Search for the cell housing the specified text and yield its [x, y] center coordinate. 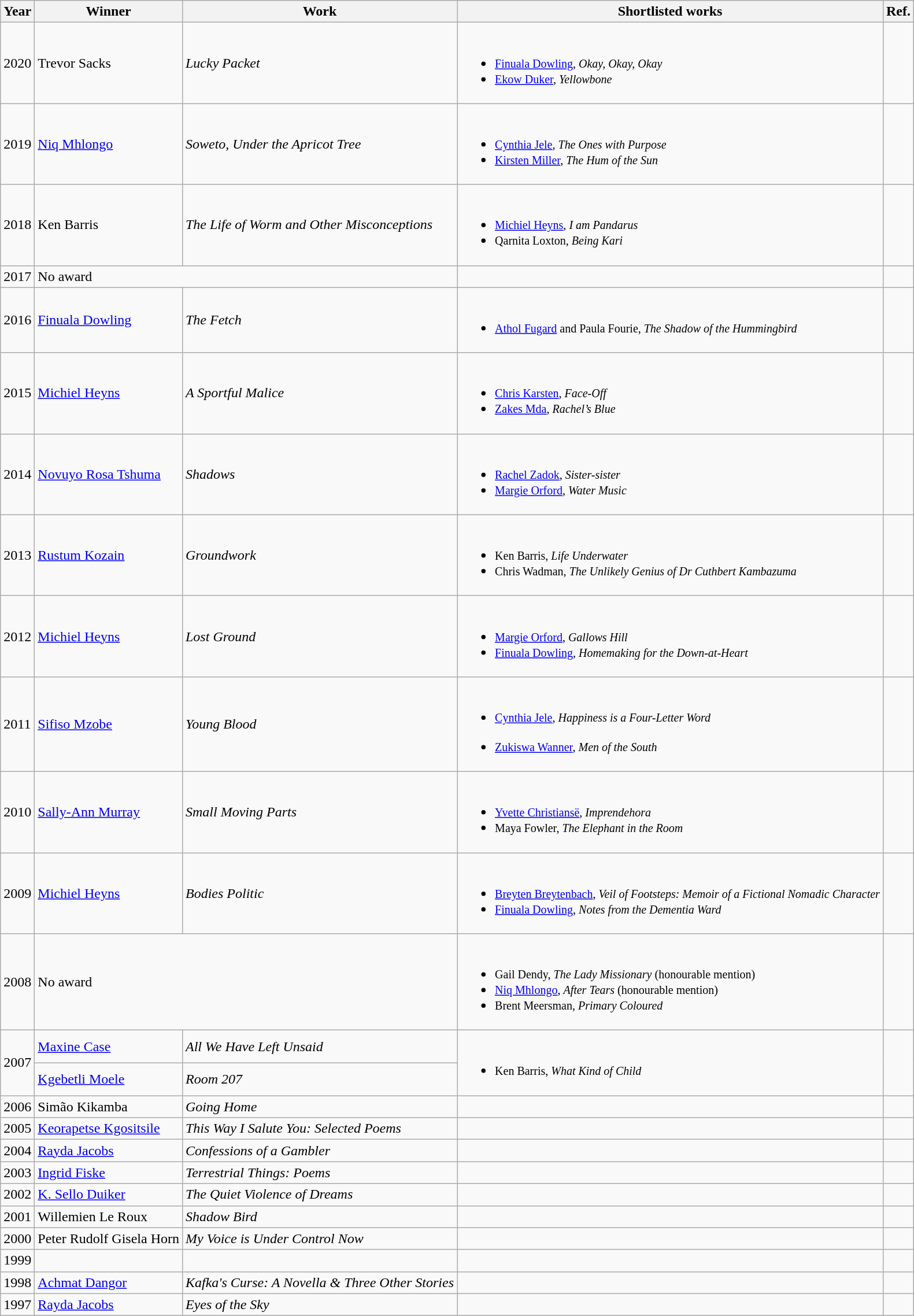
1998 [17, 1282]
1997 [17, 1304]
Maxine Case [109, 1047]
Lost Ground [319, 636]
Athol Fugard and Paula Fourie, The Shadow of the Hummingbird [671, 320]
Ken Barris, Life UnderwaterChris Wadman, The Unlikely Genius of Dr Cuthbert Kambazuma [671, 555]
Year [17, 12]
2006 [17, 1107]
Finuala Dowling, Okay, Okay, OkayEkow Duker, Yellowbone [671, 63]
Novuyo Rosa Tshuma [109, 474]
2000 [17, 1239]
Bodies Politic [319, 893]
Finuala Dowling [109, 320]
Groundwork [319, 555]
Trevor Sacks [109, 63]
Sifiso Mzobe [109, 724]
Peter Rudolf Gisela Horn [109, 1239]
Winner [109, 12]
2018 [17, 225]
The Life of Worm and Other Misconceptions [319, 225]
Work [319, 12]
2015 [17, 393]
Achmat Dangor [109, 1282]
2004 [17, 1151]
Ingrid Fiske [109, 1173]
2012 [17, 636]
Going Home [319, 1107]
Yvette Christiansë, ImprendehoraMaya Fowler, The Elephant in the Room [671, 812]
Breyten Breytenbach, Veil of Footsteps: Memoir of a Fictional Nomadic CharacterFinuala Dowling, Notes from the Dementia Ward [671, 893]
2005 [17, 1129]
Ken Barris [109, 225]
Keorapetse Kgositsile [109, 1129]
2011 [17, 724]
Cynthia Jele, The Ones with PurposeKirsten Miller, The Hum of the Sun [671, 144]
Ken Barris, What Kind of Child [671, 1063]
Sally-Ann Murray [109, 812]
2016 [17, 320]
Margie Orford, Gallows HillFinuala Dowling, Homemaking for the Down-at-Heart [671, 636]
Shadow Bird [319, 1217]
All We Have Left Unsaid [319, 1047]
Room 207 [319, 1079]
The Fetch [319, 320]
Kafka's Curse: A Novella & Three Other Stories [319, 1282]
2009 [17, 893]
Shortlisted works [671, 12]
Kgebetli Moele [109, 1079]
2020 [17, 63]
Confessions of a Gambler [319, 1151]
1999 [17, 1260]
The Quiet Violence of Dreams [319, 1195]
2010 [17, 812]
Rachel Zadok, Sister-sisterMargie Orford, Water Music [671, 474]
2001 [17, 1217]
2008 [17, 982]
Chris Karsten, Face-OffZakes Mda, Rachel’s Blue [671, 393]
My Voice is Under Control Now [319, 1239]
2002 [17, 1195]
A Sportful Malice [319, 393]
2014 [17, 474]
2019 [17, 144]
2007 [17, 1063]
Shadows [319, 474]
Simão Kikamba [109, 1107]
Eyes of the Sky [319, 1304]
2003 [17, 1173]
2013 [17, 555]
Soweto, Under the Apricot Tree [319, 144]
Small Moving Parts [319, 812]
Terrestrial Things: Poems [319, 1173]
Willemien Le Roux [109, 1217]
K. Sello Duiker [109, 1195]
Gail Dendy, The Lady Missionary (honourable mention)Niq Mhlongo, After Tears (honourable mention)Brent Meersman, Primary Coloured [671, 982]
Lucky Packet [319, 63]
Young Blood [319, 724]
Ref. [898, 12]
Rustum Kozain [109, 555]
2017 [17, 276]
Michiel Heyns, I am PandarusQarnita Loxton, Being Kari [671, 225]
Niq Mhlongo [109, 144]
This Way I Salute You: Selected Poems [319, 1129]
Cynthia Jele, Happiness is a Four-Letter WordZukiswa Wanner, Men of the South [671, 724]
